Extract the [X, Y] coordinate from the center of the cell holding the provided text.  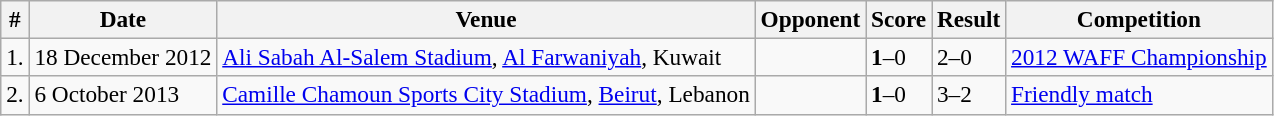
1. [15, 57]
6 October 2013 [123, 95]
Competition [1139, 19]
Result [969, 19]
# [15, 19]
Friendly match [1139, 95]
Date [123, 19]
18 December 2012 [123, 57]
Ali Sabah Al-Salem Stadium, Al Farwaniyah, Kuwait [486, 57]
Score [899, 19]
2–0 [969, 57]
Venue [486, 19]
Camille Chamoun Sports City Stadium, Beirut, Lebanon [486, 95]
3–2 [969, 95]
Opponent [810, 19]
2012 WAFF Championship [1139, 57]
2. [15, 95]
